Identify which cell holds the provided text, then report its [X, Y] central coordinate. 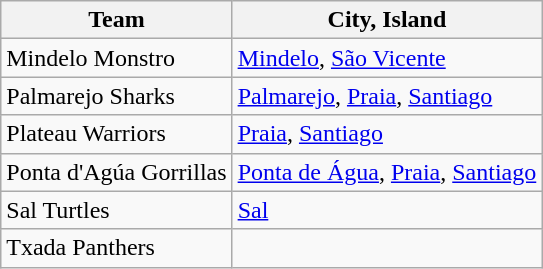
Praia, Santiago [387, 134]
Txada Panthers [116, 248]
Palmarejo, Praia, Santiago [387, 96]
Sal Turtles [116, 210]
Plateau Warriors [116, 134]
Ponta d'Agúa Gorrillas [116, 172]
Palmarejo Sharks [116, 96]
Team [116, 20]
Sal [387, 210]
City, Island [387, 20]
Ponta de Água, Praia, Santiago [387, 172]
Mindelo, São Vicente [387, 58]
Mindelo Monstro [116, 58]
